Locate the cell with the specified text and output its [x, y] center coordinate. 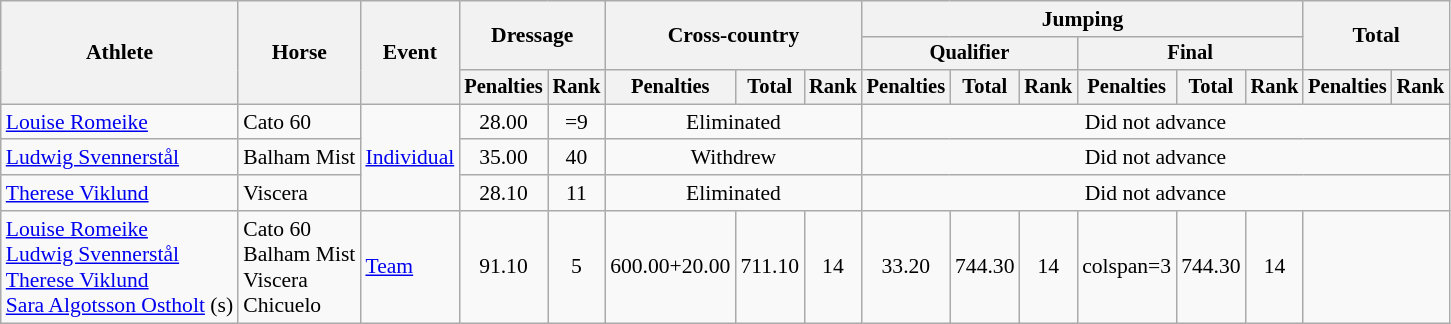
Team [410, 267]
Cato 60Balham MistVisceraChicuelo [299, 267]
Individual [410, 158]
Athlete [120, 52]
35.00 [503, 158]
711.10 [770, 267]
Ludwig Svennerstål [120, 158]
Qualifier [970, 54]
40 [577, 158]
=9 [577, 122]
Event [410, 52]
Dressage [532, 36]
28.10 [503, 193]
Therese Viklund [120, 193]
Jumping [1083, 19]
Louise RomeikeLudwig SvennerstålTherese ViklundSara Algotsson Ostholt (s) [120, 267]
33.20 [906, 267]
Cross-country [734, 36]
Louise Romeike [120, 122]
91.10 [503, 267]
11 [577, 193]
28.00 [503, 122]
Cato 60 [299, 122]
Viscera [299, 193]
600.00+20.00 [670, 267]
Withdrew [734, 158]
Final [1190, 54]
5 [577, 267]
Balham Mist [299, 158]
Horse [299, 52]
colspan=3 [1126, 267]
